From the cell containing the given text, extract its center point as [X, Y] coordinate. 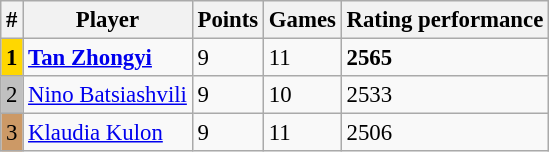
2565 [444, 58]
Player [108, 20]
1 [12, 58]
Nino Batsiashvili [108, 95]
2533 [444, 95]
10 [303, 95]
2506 [444, 133]
2 [12, 95]
# [12, 20]
Points [228, 20]
Klaudia Kulon [108, 133]
Games [303, 20]
3 [12, 133]
Tan Zhongyi [108, 58]
Rating performance [444, 20]
